Pinpoint the cell where the given text exists, returning its (X, Y) midpoint coordinate. 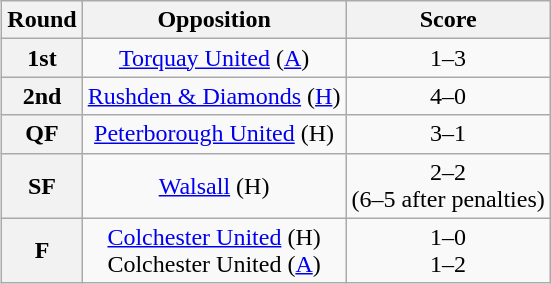
Round (42, 20)
Colchester United (H)Colchester United (A) (214, 250)
1–01–2 (448, 250)
SF (42, 186)
Opposition (214, 20)
1–3 (448, 58)
Peterborough United (H) (214, 134)
Torquay United (A) (214, 58)
Walsall (H) (214, 186)
2–2 (6–5 after penalties) (448, 186)
3–1 (448, 134)
1st (42, 58)
QF (42, 134)
Score (448, 20)
Rushden & Diamonds (H) (214, 96)
2nd (42, 96)
F (42, 250)
4–0 (448, 96)
